Determine the (X, Y) coordinate at the center of the cell enclosing the given text.  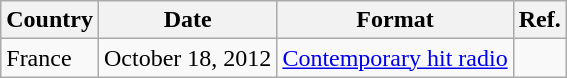
Date (187, 20)
Ref. (540, 20)
Contemporary hit radio (395, 58)
Format (395, 20)
Country (50, 20)
October 18, 2012 (187, 58)
France (50, 58)
